Output the [X, Y] coordinate of the center of the cell containing the given text.  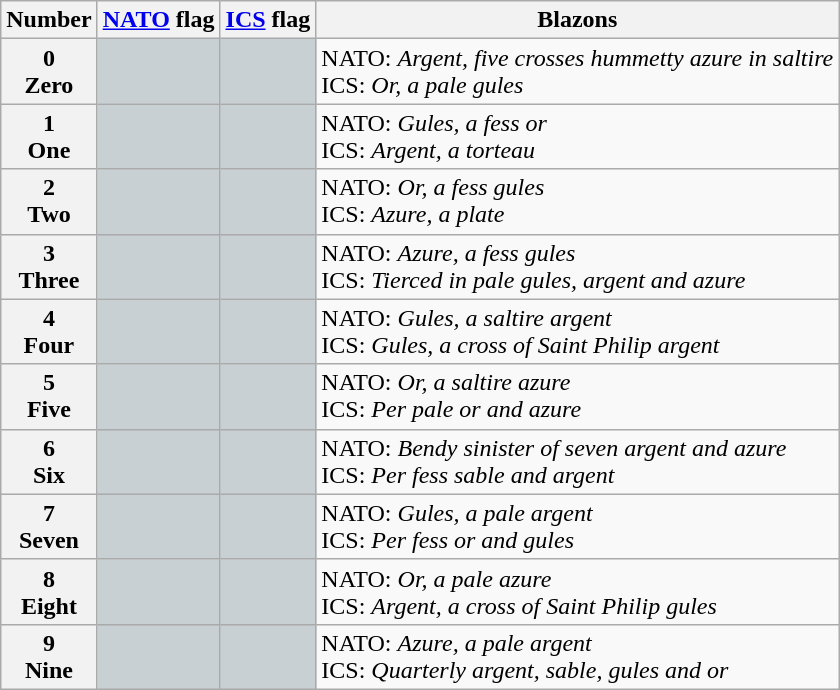
6Six [49, 462]
NATO: Argent, five crosses hummetty azure in saltireICS: Or, a pale gules [578, 72]
Blazons [578, 20]
NATO: Or, a fess gulesICS: Azure, a plate [578, 202]
2Two [49, 202]
NATO: Azure, a fess gulesICS: Tierced in pale gules, argent and azure [578, 266]
Number [49, 20]
7Seven [49, 526]
NATO: Bendy sinister of seven argent and azureICS: Per fess sable and argent [578, 462]
9Nine [49, 656]
NATO: Azure, a pale argentICS: Quarterly argent, sable, gules and or [578, 656]
NATO: Gules, a saltire argentICS: Gules, a cross of Saint Philip argent [578, 332]
0Zero [49, 72]
NATO: Or, a saltire azureICS: Per pale or and azure [578, 396]
8Eight [49, 592]
NATO: Gules, a pale argentICS: Per fess or and gules [578, 526]
4Four [49, 332]
ICS flag [268, 20]
NATO: Gules, a fess orICS: Argent, a torteau [578, 136]
NATO flag [158, 20]
3Three [49, 266]
NATO: Or, a pale azureICS: Argent, a cross of Saint Philip gules [578, 592]
1One [49, 136]
5Five [49, 396]
